Capture the cell that displays the provided text and extract its [x, y] central coordinate. 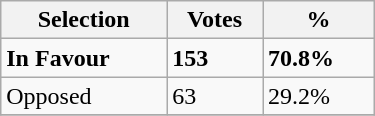
In Favour [84, 58]
153 [215, 58]
Selection [84, 20]
Votes [215, 20]
% [319, 20]
70.8% [319, 58]
29.2% [319, 96]
Opposed [84, 96]
63 [215, 96]
